Locate the cell with the specified text and output its [X, Y] center coordinate. 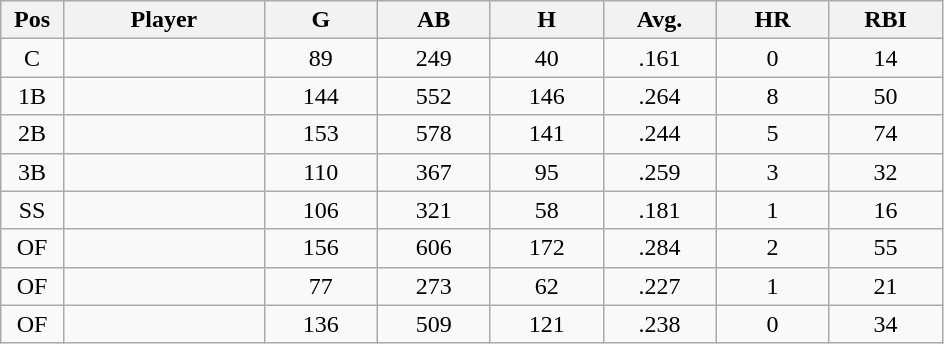
144 [320, 96]
509 [434, 324]
Avg. [660, 20]
153 [320, 134]
578 [434, 134]
.284 [660, 248]
16 [886, 210]
77 [320, 286]
55 [886, 248]
2B [32, 134]
249 [434, 58]
3B [32, 172]
21 [886, 286]
273 [434, 286]
1B [32, 96]
.181 [660, 210]
106 [320, 210]
321 [434, 210]
Player [164, 20]
367 [434, 172]
110 [320, 172]
3 [772, 172]
RBI [886, 20]
.161 [660, 58]
8 [772, 96]
40 [546, 58]
89 [320, 58]
156 [320, 248]
.264 [660, 96]
2 [772, 248]
Pos [32, 20]
606 [434, 248]
5 [772, 134]
95 [546, 172]
.238 [660, 324]
141 [546, 134]
14 [886, 58]
.227 [660, 286]
121 [546, 324]
.259 [660, 172]
146 [546, 96]
AB [434, 20]
C [32, 58]
136 [320, 324]
50 [886, 96]
74 [886, 134]
32 [886, 172]
552 [434, 96]
HR [772, 20]
G [320, 20]
172 [546, 248]
62 [546, 286]
.244 [660, 134]
SS [32, 210]
H [546, 20]
34 [886, 324]
58 [546, 210]
